Search for the cell housing the specified text and yield its [x, y] center coordinate. 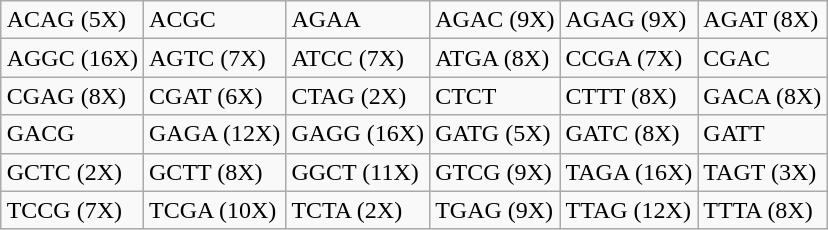
AGTC (7X) [215, 58]
AGAA [358, 20]
TAGT (3X) [762, 172]
CGAC [762, 58]
TCCG (7X) [72, 210]
GATC (8X) [629, 134]
GATT [762, 134]
GAGA (12X) [215, 134]
TCGA (10X) [215, 210]
CTAG (2X) [358, 96]
GACG [72, 134]
ATCC (7X) [358, 58]
AGAG (9X) [629, 20]
AGGC (16X) [72, 58]
GCTC (2X) [72, 172]
ATGA (8X) [495, 58]
GCTT (8X) [215, 172]
CTTT (8X) [629, 96]
GACA (8X) [762, 96]
TTTA (8X) [762, 210]
TTAG (12X) [629, 210]
CGAG (8X) [72, 96]
ACGC [215, 20]
CTCT [495, 96]
GATG (5X) [495, 134]
TAGA (16X) [629, 172]
GAGG (16X) [358, 134]
AGAT (8X) [762, 20]
GGCT (11X) [358, 172]
TGAG (9X) [495, 210]
TCTA (2X) [358, 210]
CCGA (7X) [629, 58]
CGAT (6X) [215, 96]
GTCG (9X) [495, 172]
ACAG (5X) [72, 20]
AGAC (9X) [495, 20]
